Detect which cell encompasses the target text, then output its (X, Y) center coordinate. 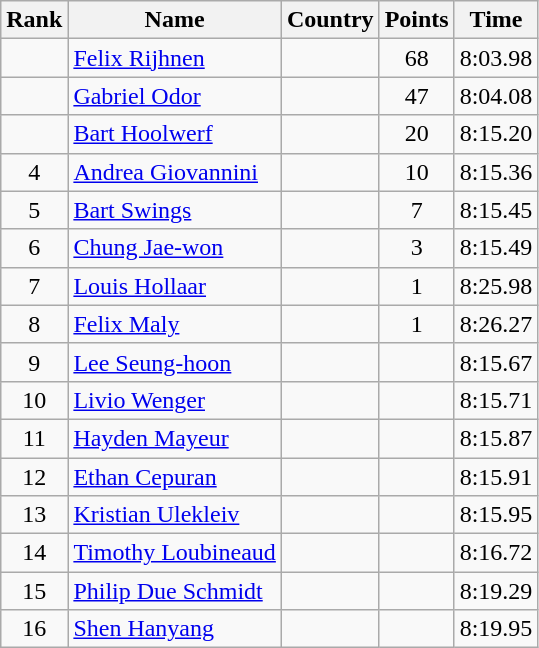
8:15.45 (496, 210)
15 (34, 591)
3 (416, 248)
20 (416, 134)
8:15.49 (496, 248)
Shen Hanyang (175, 629)
9 (34, 362)
Chung Jae-won (175, 248)
8:19.95 (496, 629)
Ethan Cepuran (175, 477)
Timothy Loubineaud (175, 553)
Rank (34, 20)
11 (34, 438)
8:15.95 (496, 515)
8:26.27 (496, 324)
8:15.20 (496, 134)
16 (34, 629)
12 (34, 477)
8:16.72 (496, 553)
Country (330, 20)
8 (34, 324)
Name (175, 20)
47 (416, 96)
4 (34, 172)
8:15.91 (496, 477)
Bart Hoolwerf (175, 134)
5 (34, 210)
8:15.71 (496, 400)
8:04.08 (496, 96)
Time (496, 20)
Felix Maly (175, 324)
Philip Due Schmidt (175, 591)
Points (416, 20)
8:19.29 (496, 591)
Lee Seung-hoon (175, 362)
Felix Rijhnen (175, 58)
Kristian Ulekleiv (175, 515)
14 (34, 553)
13 (34, 515)
6 (34, 248)
Andrea Giovannini (175, 172)
8:15.87 (496, 438)
8:03.98 (496, 58)
Hayden Mayeur (175, 438)
Louis Hollaar (175, 286)
8:15.67 (496, 362)
Bart Swings (175, 210)
Livio Wenger (175, 400)
8:15.36 (496, 172)
68 (416, 58)
Gabriel Odor (175, 96)
8:25.98 (496, 286)
